Output the [X, Y] coordinate of the center of the cell containing the given text.  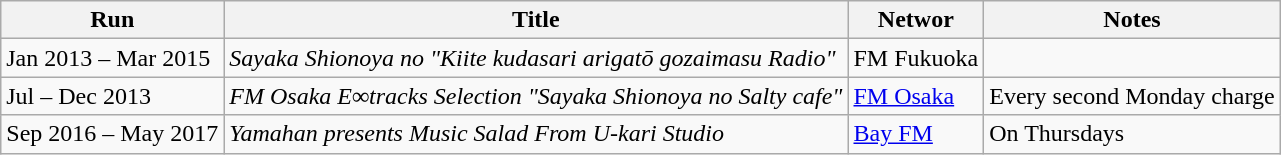
FM Osaka [916, 96]
Sep 2016 – May 2017 [112, 134]
Title [536, 20]
Run [112, 20]
Networ [916, 20]
Sayaka Shionoya no "Kiite kudasari arigatō gozaimasu Radio" [536, 58]
FM Fukuoka [916, 58]
Notes [1132, 20]
Every second Monday charge [1132, 96]
Jan 2013 – Mar 2015 [112, 58]
FM Osaka E∞tracks Selection "Sayaka Shionoya no Salty cafe" [536, 96]
Yamahan presents Music Salad From U-kari Studio [536, 134]
Bay FM [916, 134]
Jul – Dec 2013 [112, 96]
On Thursdays [1132, 134]
